Scan for the cell matching the given text and deliver its (X, Y) coordinate at center. 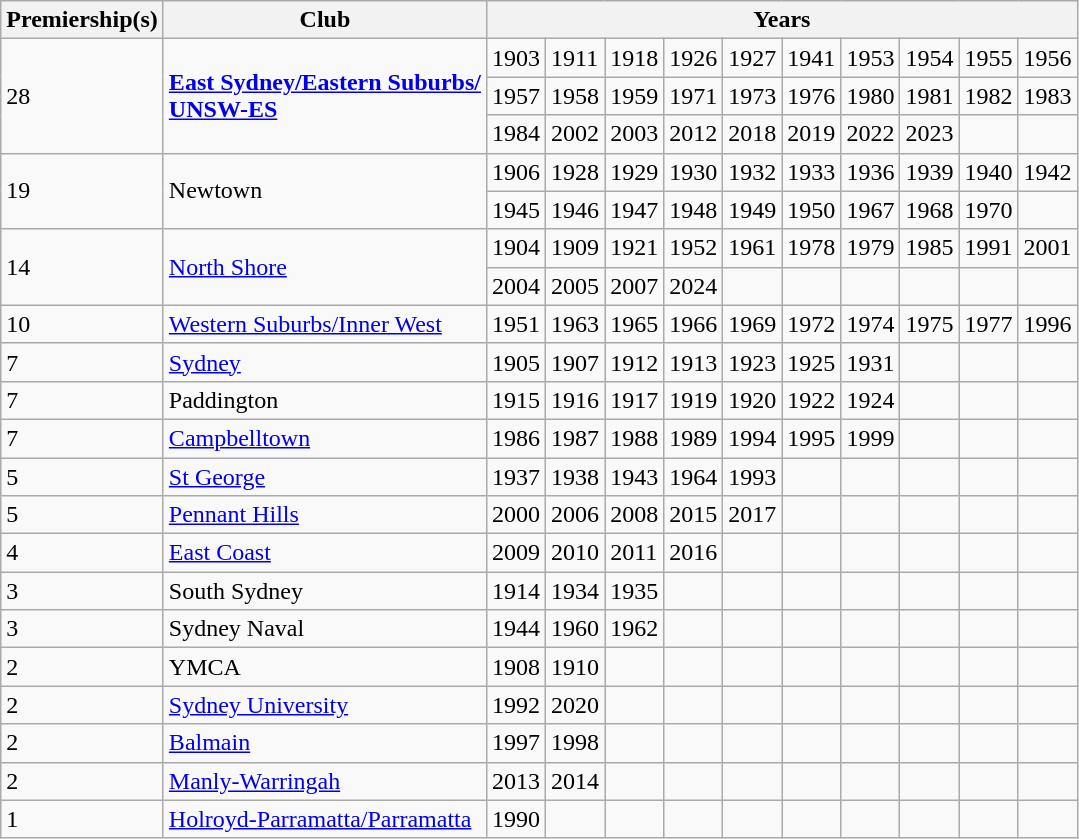
1992 (516, 705)
Years (782, 20)
1910 (576, 667)
2009 (516, 553)
1967 (870, 210)
1947 (634, 210)
1952 (694, 248)
2007 (634, 286)
1924 (870, 400)
Holroyd-Parramatta/Parramatta (324, 819)
1908 (516, 667)
1993 (752, 477)
1958 (576, 96)
2014 (576, 781)
1959 (634, 96)
4 (82, 553)
1936 (870, 172)
19 (82, 191)
1916 (576, 400)
1956 (1048, 58)
1964 (694, 477)
1903 (516, 58)
1 (82, 819)
Premiership(s) (82, 20)
South Sydney (324, 591)
1934 (576, 591)
Balmain (324, 743)
1986 (516, 438)
1961 (752, 248)
1907 (576, 362)
1954 (930, 58)
1991 (988, 248)
1941 (812, 58)
1995 (812, 438)
YMCA (324, 667)
1940 (988, 172)
1994 (752, 438)
Paddington (324, 400)
1946 (576, 210)
1968 (930, 210)
Pennant Hills (324, 515)
2018 (752, 134)
1970 (988, 210)
1984 (516, 134)
1975 (930, 324)
1914 (516, 591)
1935 (634, 591)
2023 (930, 134)
1943 (634, 477)
1976 (812, 96)
1906 (516, 172)
East Sydney/Eastern Suburbs/UNSW-ES (324, 96)
1915 (516, 400)
2001 (1048, 248)
1929 (634, 172)
2002 (576, 134)
1932 (752, 172)
1997 (516, 743)
1951 (516, 324)
1926 (694, 58)
1998 (576, 743)
2022 (870, 134)
2020 (576, 705)
1969 (752, 324)
1974 (870, 324)
1983 (1048, 96)
1965 (634, 324)
1917 (634, 400)
1999 (870, 438)
East Coast (324, 553)
1973 (752, 96)
Sydney University (324, 705)
1909 (576, 248)
1923 (752, 362)
1920 (752, 400)
Sydney (324, 362)
1930 (694, 172)
2016 (694, 553)
1971 (694, 96)
14 (82, 267)
1945 (516, 210)
Manly-Warringah (324, 781)
1948 (694, 210)
2013 (516, 781)
1938 (576, 477)
1921 (634, 248)
1942 (1048, 172)
1957 (516, 96)
1904 (516, 248)
1937 (516, 477)
1919 (694, 400)
1966 (694, 324)
2010 (576, 553)
1977 (988, 324)
1950 (812, 210)
1939 (930, 172)
2005 (576, 286)
1911 (576, 58)
1985 (930, 248)
10 (82, 324)
2008 (634, 515)
Newtown (324, 191)
2012 (694, 134)
1972 (812, 324)
1918 (634, 58)
1989 (694, 438)
1953 (870, 58)
1912 (634, 362)
1944 (516, 629)
2000 (516, 515)
1949 (752, 210)
1981 (930, 96)
1982 (988, 96)
1980 (870, 96)
St George (324, 477)
1962 (634, 629)
2019 (812, 134)
Sydney Naval (324, 629)
1990 (516, 819)
1978 (812, 248)
1913 (694, 362)
1955 (988, 58)
1925 (812, 362)
1927 (752, 58)
1988 (634, 438)
1933 (812, 172)
2024 (694, 286)
2015 (694, 515)
North Shore (324, 267)
1996 (1048, 324)
28 (82, 96)
2003 (634, 134)
1979 (870, 248)
1963 (576, 324)
Club (324, 20)
2004 (516, 286)
1928 (576, 172)
2006 (576, 515)
2011 (634, 553)
Campbelltown (324, 438)
Western Suburbs/Inner West (324, 324)
1905 (516, 362)
1931 (870, 362)
2017 (752, 515)
1960 (576, 629)
1987 (576, 438)
1922 (812, 400)
